Return the (X, Y) coordinate for the center point of the cell that contains the specified text.  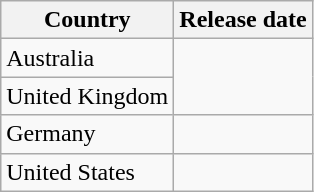
United States (88, 172)
Australia (88, 58)
Release date (243, 20)
Germany (88, 134)
Country (88, 20)
United Kingdom (88, 96)
